Provide the [X, Y] coordinate of the cell's center where the given text is located.  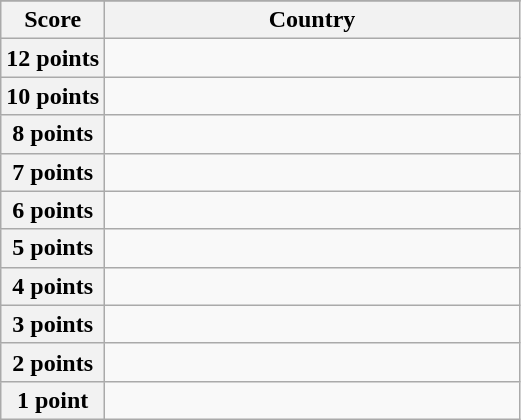
4 points [53, 286]
Country [312, 20]
3 points [53, 324]
8 points [53, 134]
7 points [53, 172]
1 point [53, 400]
5 points [53, 248]
2 points [53, 362]
6 points [53, 210]
12 points [53, 58]
Score [53, 20]
10 points [53, 96]
